Output the (X, Y) coordinate of the center of the cell containing the given text.  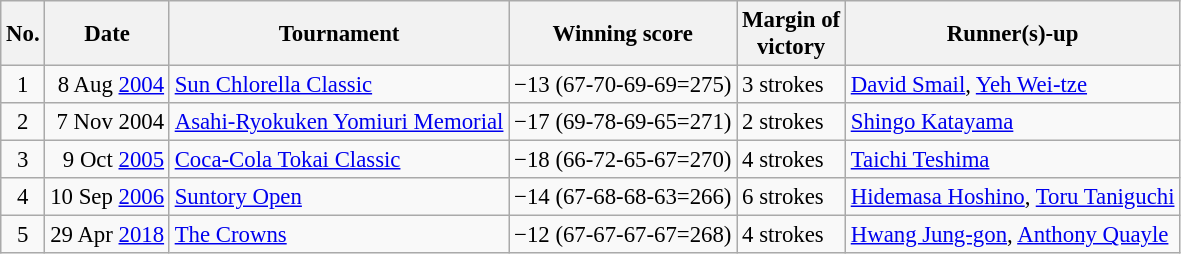
29 Apr 2018 (107, 235)
10 Sep 2006 (107, 197)
Coca-Cola Tokai Classic (338, 160)
No. (23, 34)
−13 (67-70-69-69=275) (623, 85)
−17 (69-78-69-65=271) (623, 122)
Tournament (338, 34)
6 strokes (792, 197)
7 Nov 2004 (107, 122)
Margin ofvictory (792, 34)
The Crowns (338, 235)
8 Aug 2004 (107, 85)
Asahi-Ryokuken Yomiuri Memorial (338, 122)
Hwang Jung-gon, Anthony Quayle (1012, 235)
9 Oct 2005 (107, 160)
−18 (66-72-65-67=270) (623, 160)
1 (23, 85)
Suntory Open (338, 197)
4 (23, 197)
Sun Chlorella Classic (338, 85)
Taichi Teshima (1012, 160)
Shingo Katayama (1012, 122)
2 (23, 122)
3 (23, 160)
5 (23, 235)
2 strokes (792, 122)
David Smail, Yeh Wei-tze (1012, 85)
Hidemasa Hoshino, Toru Taniguchi (1012, 197)
3 strokes (792, 85)
−12 (67-67-67-67=268) (623, 235)
Date (107, 34)
−14 (67-68-68-63=266) (623, 197)
Runner(s)-up (1012, 34)
Winning score (623, 34)
